Determine the (X, Y) coordinate at the center of the cell enclosing the given text.  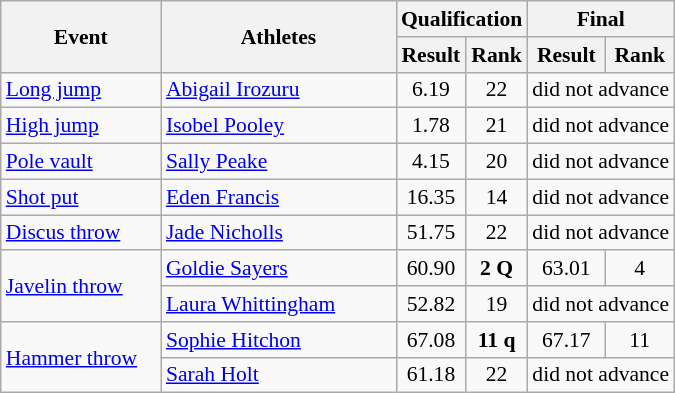
Jade Nicholls (278, 233)
Pole vault (81, 162)
61.18 (431, 375)
Event (81, 36)
Qualification (462, 19)
Sarah Holt (278, 375)
60.90 (431, 269)
Final (600, 19)
52.82 (431, 304)
2 Q (496, 269)
21 (496, 126)
Discus throw (81, 233)
Abigail Irozuru (278, 90)
1.78 (431, 126)
19 (496, 304)
Athletes (278, 36)
Laura Whittingham (278, 304)
11 (640, 340)
Goldie Sayers (278, 269)
14 (496, 197)
Eden Francis (278, 197)
63.01 (566, 269)
High jump (81, 126)
Hammer throw (81, 358)
4.15 (431, 162)
Sophie Hitchon (278, 340)
16.35 (431, 197)
Isobel Pooley (278, 126)
Shot put (81, 197)
20 (496, 162)
11 q (496, 340)
Long jump (81, 90)
Javelin throw (81, 286)
67.17 (566, 340)
6.19 (431, 90)
67.08 (431, 340)
4 (640, 269)
Sally Peake (278, 162)
51.75 (431, 233)
